Detect which cell encompasses the target text, then output its (x, y) center coordinate. 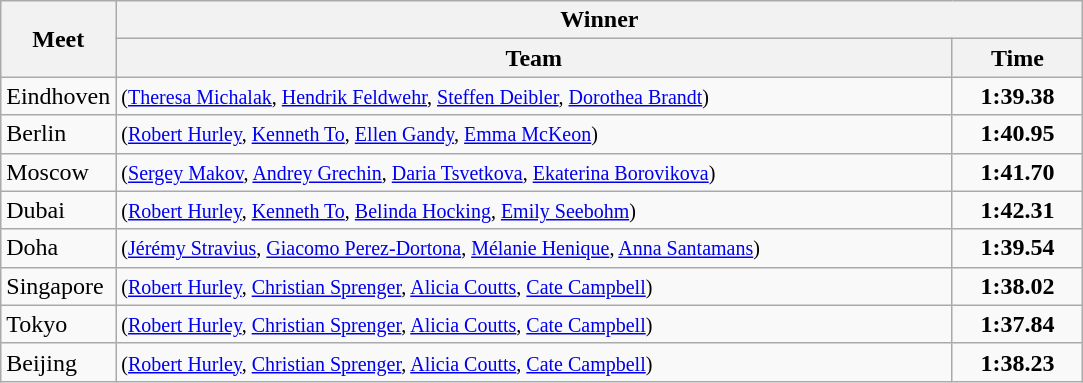
(Theresa Michalak, Hendrik Feldwehr, Steffen Deibler, Dorothea Brandt) (534, 96)
1:40.95 (1018, 134)
Dubai (58, 210)
Meet (58, 39)
Singapore (58, 286)
Beijing (58, 362)
Time (1018, 58)
Doha (58, 248)
(Robert Hurley, Kenneth To, Ellen Gandy, Emma McKeon) (534, 134)
1:38.02 (1018, 286)
Winner (600, 20)
(Robert Hurley, Kenneth To, Belinda Hocking, Emily Seebohm) (534, 210)
Team (534, 58)
Eindhoven (58, 96)
(Jérémy Stravius, Giacomo Perez-Dortona, Mélanie Henique, Anna Santamans) (534, 248)
Moscow (58, 172)
1:39.54 (1018, 248)
(Sergey Makov, Andrey Grechin, Daria Tsvetkova, Ekaterina Borovikova) (534, 172)
Berlin (58, 134)
1:38.23 (1018, 362)
1:41.70 (1018, 172)
1:42.31 (1018, 210)
1:37.84 (1018, 324)
1:39.38 (1018, 96)
Tokyo (58, 324)
